Output the [X, Y] coordinate of the center of the cell containing the given text.  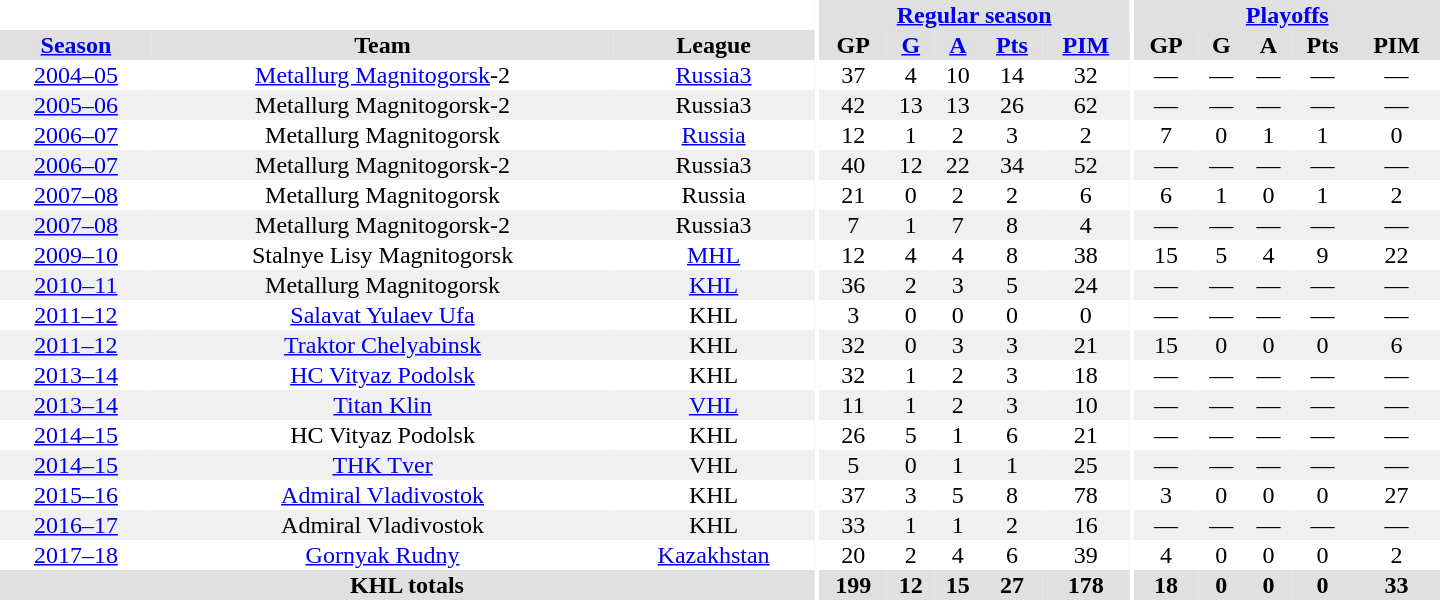
2015–16 [76, 495]
62 [1086, 105]
25 [1086, 465]
39 [1086, 555]
Titan Klin [382, 405]
2010–11 [76, 285]
52 [1086, 165]
42 [853, 105]
36 [853, 285]
16 [1086, 525]
KHL totals [407, 585]
9 [1322, 255]
THK Tver [382, 465]
2009–10 [76, 255]
34 [1012, 165]
Stalnye Lisy Magnitogorsk [382, 255]
40 [853, 165]
Salavat Yulaev Ufa [382, 315]
38 [1086, 255]
Kazakhstan [714, 555]
14 [1012, 75]
Team [382, 45]
78 [1086, 495]
Season [76, 45]
Traktor Chelyabinsk [382, 345]
Playoffs [1287, 15]
2005–06 [76, 105]
24 [1086, 285]
11 [853, 405]
178 [1086, 585]
2017–18 [76, 555]
2004–05 [76, 75]
2016–17 [76, 525]
199 [853, 585]
MHL [714, 255]
Regular season [974, 15]
Gornyak Rudny [382, 555]
League [714, 45]
20 [853, 555]
